Determine the (X, Y) coordinate at the center of the cell enclosing the given text.  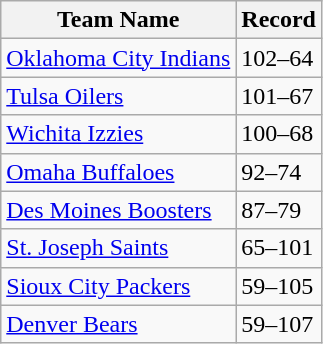
92–74 (279, 172)
100–68 (279, 134)
Omaha Buffaloes (118, 172)
101–67 (279, 96)
102–64 (279, 58)
59–107 (279, 324)
87–79 (279, 210)
Des Moines Boosters (118, 210)
Wichita Izzies (118, 134)
Team Name (118, 20)
Record (279, 20)
65–101 (279, 248)
Denver Bears (118, 324)
St. Joseph Saints (118, 248)
Oklahoma City Indians (118, 58)
Tulsa Oilers (118, 96)
59–105 (279, 286)
Sioux City Packers (118, 286)
